Return the [x, y] coordinate for the center point of the cell that contains the specified text.  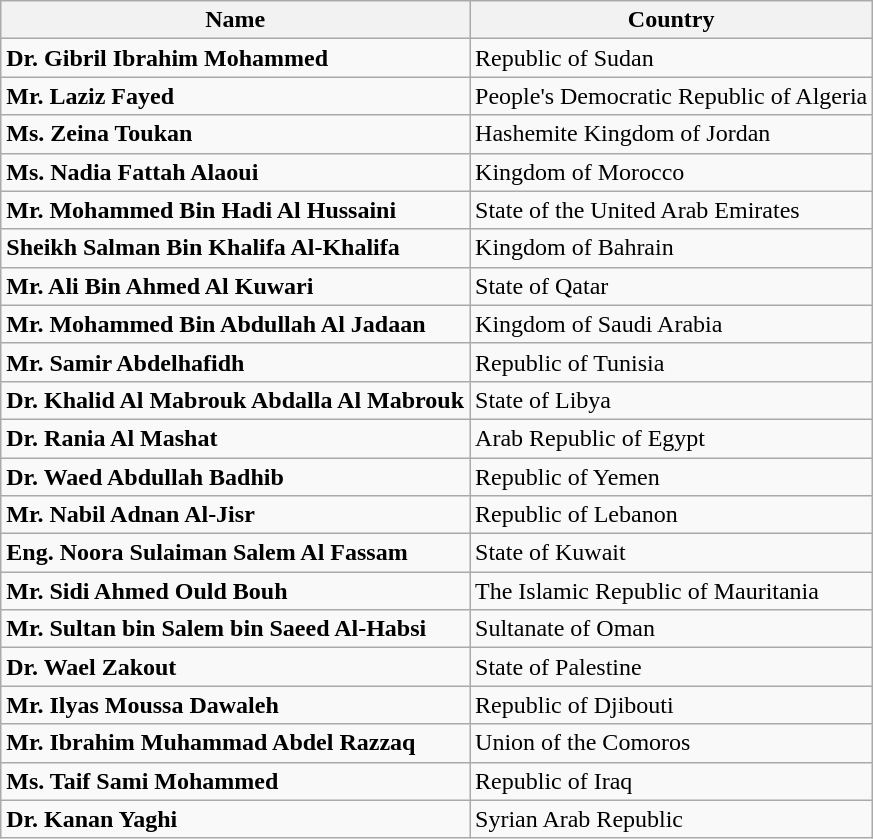
Dr. Waed Abdullah Badhib [236, 477]
Sultanate of Oman [672, 629]
People's Democratic Republic of Algeria [672, 96]
State of Libya [672, 400]
Dr. Rania Al Mashat [236, 438]
Mr. Sidi Ahmed Ould Bouh [236, 591]
Sheikh Salman Bin Khalifa Al-Khalifa [236, 248]
Arab Republic of Egypt [672, 438]
Dr. Gibril Ibrahim Mohammed [236, 58]
Republic of Iraq [672, 781]
Hashemite Kingdom of Jordan [672, 134]
Dr. Kanan Yaghi [236, 819]
Mr. Laziz Fayed [236, 96]
State of the United Arab Emirates [672, 210]
Mr. Ibrahim Muhammad Abdel Razzaq [236, 743]
Kingdom of Bahrain [672, 248]
Mr. Ilyas Moussa Dawaleh [236, 705]
Kingdom of Saudi Arabia [672, 324]
Republic of Sudan [672, 58]
Ms. Zeina Toukan [236, 134]
Union of the Comoros [672, 743]
Mr. Nabil Adnan Al-Jisr [236, 515]
Republic of Lebanon [672, 515]
Mr. Mohammed Bin Abdullah Al Jadaan [236, 324]
State of Kuwait [672, 553]
State of Qatar [672, 286]
The Islamic Republic of Mauritania [672, 591]
Eng. Noora Sulaiman Salem Al Fassam [236, 553]
Republic of Tunisia [672, 362]
Country [672, 20]
Mr. Samir Abdelhafidh [236, 362]
State of Palestine [672, 667]
Republic of Djibouti [672, 705]
Dr. Wael Zakout [236, 667]
Mr. Sultan bin Salem bin Saeed Al-Habsi [236, 629]
Republic of Yemen [672, 477]
Name [236, 20]
Mr. Mohammed Bin Hadi Al Hussaini [236, 210]
Dr. Khalid Al Mabrouk Abdalla Al Mabrouk [236, 400]
Syrian Arab Republic [672, 819]
Ms. Taif Sami Mohammed [236, 781]
Kingdom of Morocco [672, 172]
Ms. Nadia Fattah Alaoui [236, 172]
Mr. Ali Bin Ahmed Al Kuwari [236, 286]
